From the cell containing the given text, extract its center point as [x, y] coordinate. 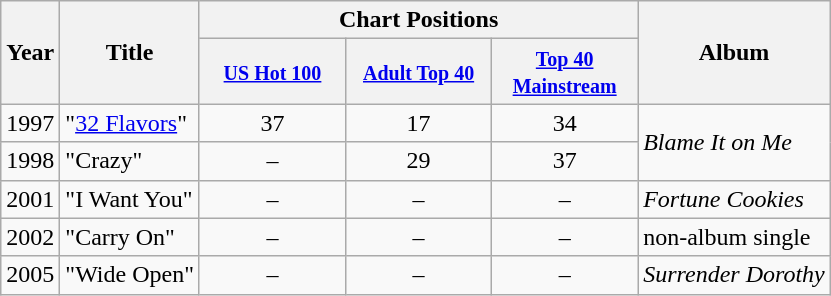
Surrender Dorothy [734, 275]
"Wide Open" [130, 275]
Blame It on Me [734, 142]
1998 [30, 161]
Album [734, 52]
Chart Positions [418, 20]
Title [130, 52]
Year [30, 52]
34 [565, 123]
2002 [30, 237]
"32 Flavors" [130, 123]
"I Want You" [130, 199]
Top 40 Mainstream [565, 72]
29 [419, 161]
"Carry On" [130, 237]
1997 [30, 123]
non-album single [734, 237]
2005 [30, 275]
Fortune Cookies [734, 199]
US Hot 100 [272, 72]
Adult Top 40 [419, 72]
"Crazy" [130, 161]
2001 [30, 199]
17 [419, 123]
